Return [X, Y] of the center of cell containing provided text 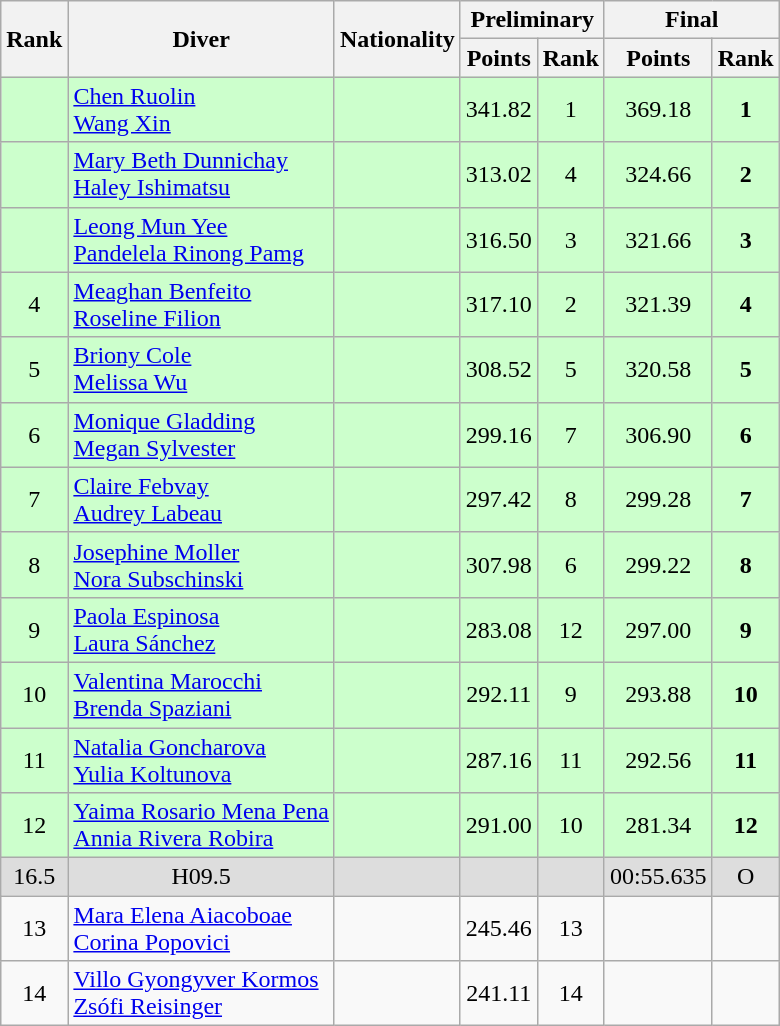
321.39 [658, 304]
Yaima Rosario Mena PenaAnnia Rivera Robira [202, 826]
Monique GladdingMegan Sylvester [202, 434]
324.66 [658, 174]
297.00 [658, 630]
O [746, 877]
Meaghan BenfeitoRoseline Filion [202, 304]
Diver [202, 39]
Nationality [397, 39]
16.5 [34, 877]
Mara Elena AiacoboaeCorina Popovici [202, 928]
283.08 [498, 630]
297.42 [498, 500]
Preliminary [532, 20]
313.02 [498, 174]
Natalia GoncharovaYulia Koltunova [202, 760]
341.82 [498, 110]
Chen RuolinWang Xin [202, 110]
316.50 [498, 240]
Claire FebvayAudrey Labeau [202, 500]
Mary Beth DunnichayHaley Ishimatsu [202, 174]
Final [692, 20]
00:55.635 [658, 877]
Josephine MollerNora Subschinski [202, 564]
317.10 [498, 304]
245.46 [498, 928]
292.11 [498, 694]
281.34 [658, 826]
H09.5 [202, 877]
307.98 [498, 564]
369.18 [658, 110]
299.28 [658, 500]
Paola EspinosaLaura Sánchez [202, 630]
299.22 [658, 564]
241.11 [498, 994]
321.66 [658, 240]
308.52 [498, 370]
292.56 [658, 760]
Leong Mun YeePandelela Rinong Pamg [202, 240]
Valentina MarocchiBrenda Spaziani [202, 694]
Villo Gyongyver KormosZsófi Reisinger [202, 994]
Briony ColeMelissa Wu [202, 370]
291.00 [498, 826]
299.16 [498, 434]
293.88 [658, 694]
320.58 [658, 370]
287.16 [498, 760]
306.90 [658, 434]
